Pinpoint the cell where the given text exists, returning its [x, y] midpoint coordinate. 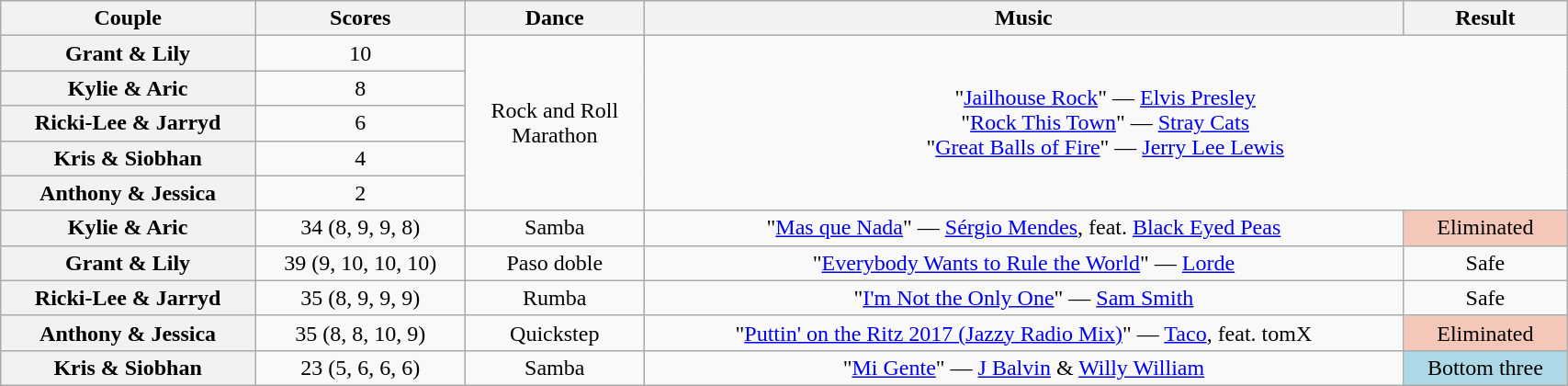
Quickstep [555, 333]
2 [360, 193]
"Everybody Wants to Rule the World" — Lorde [1023, 263]
Bottom three [1485, 368]
34 (8, 9, 9, 8) [360, 228]
Couple [129, 18]
6 [360, 123]
"Mas que Nada" — Sérgio Mendes, feat. Black Eyed Peas [1023, 228]
Music [1023, 18]
23 (5, 6, 6, 6) [360, 368]
Rock and RollMarathon [555, 123]
35 (8, 8, 10, 9) [360, 333]
35 (8, 9, 9, 9) [360, 298]
8 [360, 88]
"Jailhouse Rock" — Elvis Presley"Rock This Town" — Stray Cats"Great Balls of Fire" — Jerry Lee Lewis [1106, 123]
Result [1485, 18]
Rumba [555, 298]
Dance [555, 18]
4 [360, 158]
"Mi Gente" — J Balvin & Willy William [1023, 368]
"Puttin' on the Ritz 2017 (Jazzy Radio Mix)" — Taco, feat. tomX [1023, 333]
Paso doble [555, 263]
39 (9, 10, 10, 10) [360, 263]
"I'm Not the Only One" — Sam Smith [1023, 298]
Scores [360, 18]
10 [360, 53]
